Identify which cell holds the provided text, then report its [X, Y] central coordinate. 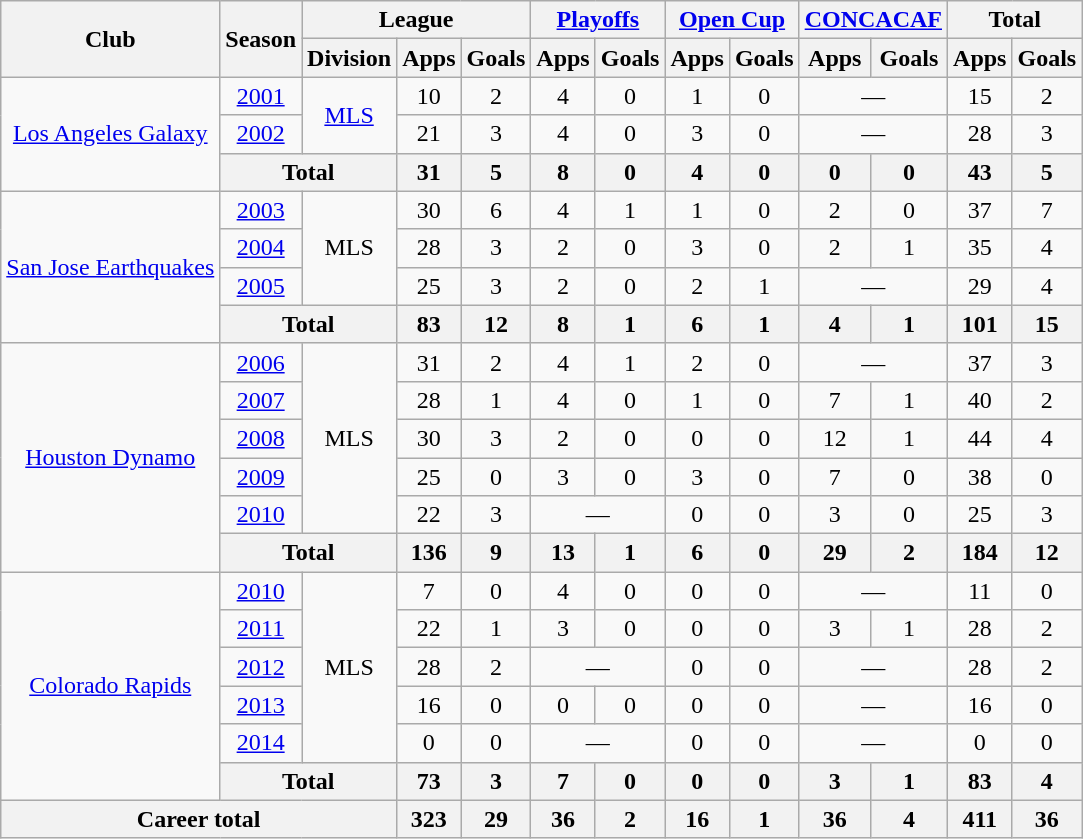
10 [429, 96]
101 [980, 324]
13 [563, 553]
136 [429, 553]
Colorado Rapids [110, 686]
League [416, 20]
184 [980, 553]
21 [429, 134]
2001 [261, 96]
40 [980, 400]
2012 [261, 667]
2005 [261, 286]
2003 [261, 210]
2006 [261, 362]
2009 [261, 477]
Career total [199, 819]
2013 [261, 705]
73 [429, 781]
2011 [261, 629]
San Jose Earthquakes [110, 267]
11 [980, 591]
Playoffs [598, 20]
Open Cup [732, 20]
2007 [261, 400]
35 [980, 248]
323 [429, 819]
2014 [261, 743]
Season [261, 39]
411 [980, 819]
2004 [261, 248]
Club [110, 39]
43 [980, 172]
2008 [261, 438]
CONCACAF [873, 20]
9 [496, 553]
44 [980, 438]
Houston Dynamo [110, 457]
Division [350, 58]
Los Angeles Galaxy [110, 134]
38 [980, 477]
2002 [261, 134]
